Return (X, Y) of the center of cell containing provided text 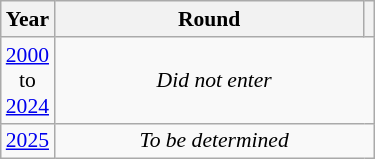
Did not enter (214, 80)
2025 (28, 141)
To be determined (214, 141)
2000to2024 (28, 80)
Round (209, 19)
Year (28, 19)
